Determine the [X, Y] coordinate at the center of the cell enclosing the given text.  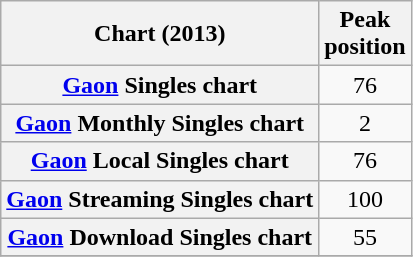
Gaon Monthly Singles chart [160, 123]
Gaon Local Singles chart [160, 161]
Chart (2013) [160, 34]
Peakposition [365, 34]
Gaon Download Singles chart [160, 237]
100 [365, 199]
Gaon Streaming Singles chart [160, 199]
55 [365, 237]
Gaon Singles chart [160, 85]
2 [365, 123]
